Scan for the cell matching the given text and deliver its [X, Y] coordinate at center. 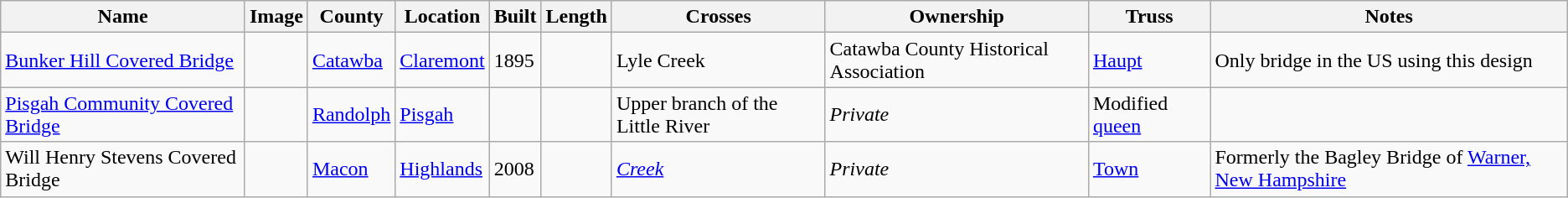
Highlands [442, 169]
Pisgah [442, 114]
Notes [1389, 17]
Catawba [351, 60]
Image [276, 17]
Modified queen [1149, 114]
Ownership [957, 17]
2008 [515, 169]
Built [515, 17]
Pisgah Community Covered Bridge [123, 114]
County [351, 17]
Lyle Creek [719, 60]
Location [442, 17]
Macon [351, 169]
Formerly the Bagley Bridge of Warner, New Hampshire [1389, 169]
Randolph [351, 114]
Will Henry Stevens Covered Bridge [123, 169]
Crosses [719, 17]
Bunker Hill Covered Bridge [123, 60]
Upper branch of the Little River [719, 114]
Creek [719, 169]
Only bridge in the US using this design [1389, 60]
Catawba County Historical Association [957, 60]
Truss [1149, 17]
Name [123, 17]
Haupt [1149, 60]
Length [576, 17]
Town [1149, 169]
1895 [515, 60]
Claremont [442, 60]
